Extract the (x, y) coordinate from the center of the cell holding the provided text.  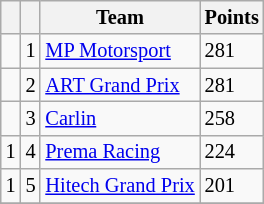
224 (232, 152)
MP Motorsport (120, 51)
2 (31, 85)
5 (31, 186)
258 (232, 118)
Points (232, 17)
3 (31, 118)
4 (31, 152)
Hitech Grand Prix (120, 186)
ART Grand Prix (120, 85)
Prema Racing (120, 152)
Carlin (120, 118)
201 (232, 186)
Team (120, 17)
